Return [x, y] of the center of cell containing provided text 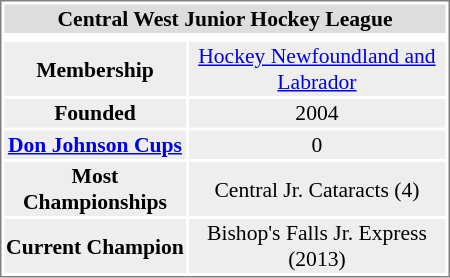
Founded [94, 113]
Don Johnson Cups [94, 144]
Bishop's Falls Jr. Express (2013) [316, 246]
2004 [316, 113]
Central West Junior Hockey League [224, 18]
0 [316, 144]
Most Championships [94, 189]
Current Champion [94, 246]
Membership [94, 69]
Hockey Newfoundland and Labrador [316, 69]
Central Jr. Cataracts (4) [316, 189]
